For the text-containing cell, return its midpoint in (x, y) coordinate format. 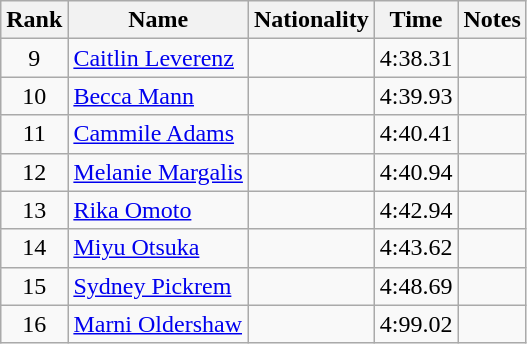
9 (34, 58)
11 (34, 134)
Rika Omoto (158, 210)
Nationality (311, 20)
4:39.93 (416, 96)
Caitlin Leverenz (158, 58)
Becca Mann (158, 96)
4:43.62 (416, 248)
13 (34, 210)
Cammile Adams (158, 134)
4:99.02 (416, 324)
10 (34, 96)
Rank (34, 20)
4:40.41 (416, 134)
4:40.94 (416, 172)
Notes (492, 20)
Time (416, 20)
Melanie Margalis (158, 172)
15 (34, 286)
4:48.69 (416, 286)
Sydney Pickrem (158, 286)
4:42.94 (416, 210)
Miyu Otsuka (158, 248)
Name (158, 20)
12 (34, 172)
4:38.31 (416, 58)
16 (34, 324)
14 (34, 248)
Marni Oldershaw (158, 324)
